Output the [x, y] coordinate of the center of the cell containing the given text.  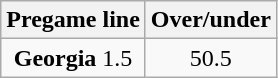
Georgia 1.5 [74, 58]
50.5 [210, 58]
Pregame line [74, 20]
Over/under [210, 20]
